Provide the (X, Y) coordinate of the cell's center where the given text is located.  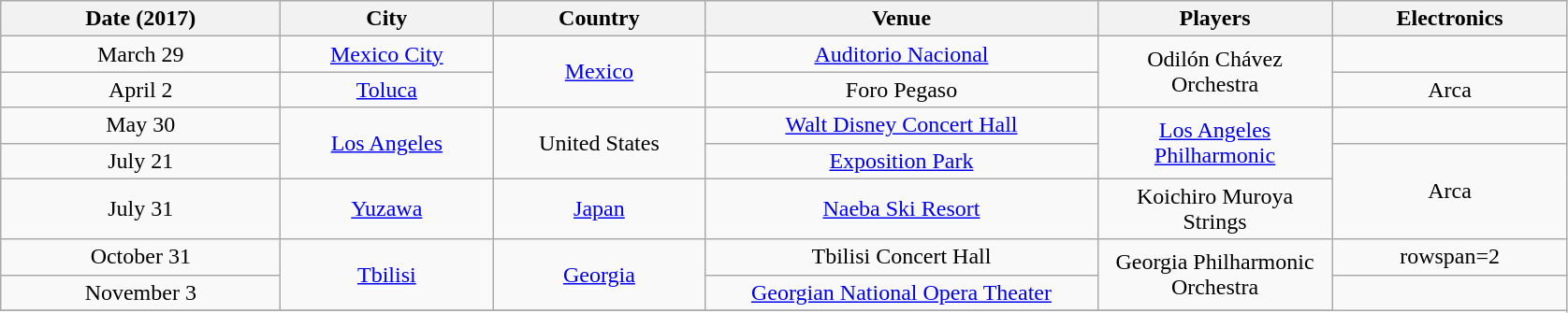
Auditorio Nacional (902, 54)
July 21 (140, 161)
Walt Disney Concert Hall (902, 125)
Odilón Chávez Orchestra (1214, 72)
Georgian National Opera Theater (902, 292)
May 30 (140, 125)
Mexico City (387, 54)
City (387, 19)
Naeba Ski Resort (902, 209)
April 2 (140, 90)
Tbilisi Concert Hall (902, 257)
Electronics (1450, 19)
Tbilisi (387, 275)
March 29 (140, 54)
Country (599, 19)
July 31 (140, 209)
Exposition Park (902, 161)
Georgia (599, 275)
Koichiro Muroya Strings (1214, 209)
rowspan=2 (1450, 257)
October 31 (140, 257)
Georgia Philharmonic Orchestra (1214, 275)
Venue (902, 19)
November 3 (140, 292)
Players (1214, 19)
Mexico (599, 72)
Los Angeles Philharmonic (1214, 143)
Yuzawa (387, 209)
Los Angeles (387, 143)
Japan (599, 209)
Toluca (387, 90)
Foro Pegaso (902, 90)
United States (599, 143)
Date (2017) (140, 19)
